Detect which cell encompasses the target text, then output its (x, y) center coordinate. 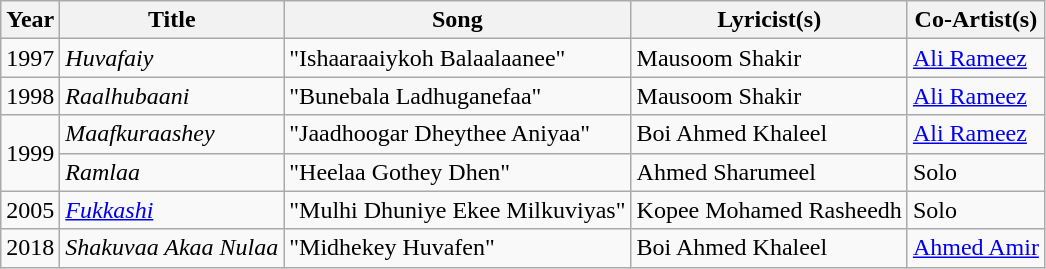
Raalhubaani (172, 96)
Lyricist(s) (769, 20)
Title (172, 20)
Huvafaiy (172, 58)
Song (458, 20)
Ahmed Sharumeel (769, 172)
"Jaadhoogar Dheythee Aniyaa" (458, 134)
1998 (30, 96)
1997 (30, 58)
Ramlaa (172, 172)
Co-Artist(s) (976, 20)
Ahmed Amir (976, 248)
1999 (30, 153)
Fukkashi (172, 210)
Shakuvaa Akaa Nulaa (172, 248)
2005 (30, 210)
Kopee Mohamed Rasheedh (769, 210)
"Mulhi Dhuniye Ekee Milkuviyas" (458, 210)
2018 (30, 248)
"Midhekey Huvafen" (458, 248)
"Heelaa Gothey Dhen" (458, 172)
"Bunebala Ladhuganefaa" (458, 96)
"Ishaaraaiykoh Balaalaanee" (458, 58)
Maafkuraashey (172, 134)
Year (30, 20)
